Output the [X, Y] coordinate of the center of the cell containing the given text.  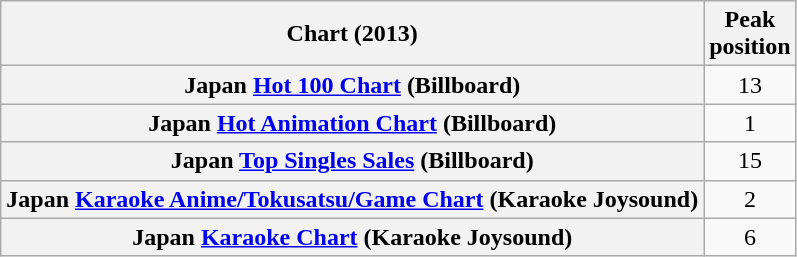
2 [750, 199]
13 [750, 85]
Japan Hot Animation Chart (Billboard) [352, 123]
Japan Karaoke Anime/Tokusatsu/Game Chart (Karaoke Joysound) [352, 199]
15 [750, 161]
Japan Top Singles Sales (Billboard) [352, 161]
6 [750, 237]
Japan Hot 100 Chart (Billboard) [352, 85]
Japan Karaoke Chart (Karaoke Joysound) [352, 237]
Peakposition [750, 34]
1 [750, 123]
Chart (2013) [352, 34]
